Determine the [X, Y] coordinate at the center of the cell enclosing the given text.  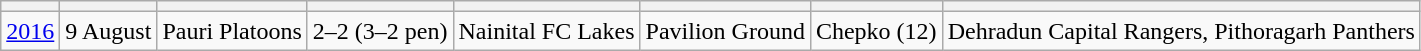
Chepko (12) [876, 31]
Pavilion Ground [725, 31]
2–2 (3–2 pen) [380, 31]
Pauri Platoons [232, 31]
Nainital FC Lakes [546, 31]
2016 [30, 31]
Dehradun Capital Rangers, Pithoragarh Panthers [1181, 31]
9 August [108, 31]
